Pinpoint the cell where the given text exists, returning its (X, Y) midpoint coordinate. 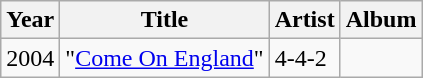
Album (381, 20)
Artist (304, 20)
Title (164, 20)
4-4-2 (304, 58)
2004 (30, 58)
Year (30, 20)
"Come On England" (164, 58)
